Search for the cell housing the specified text and yield its [X, Y] center coordinate. 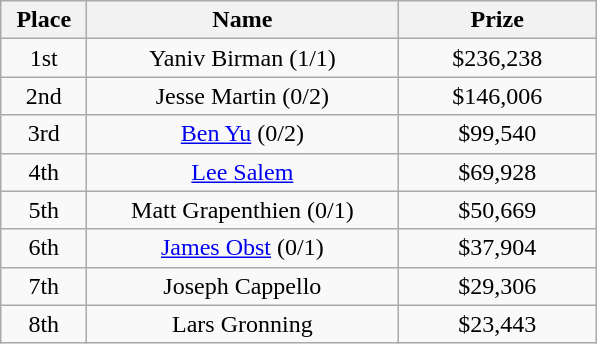
$236,238 [498, 58]
Name [242, 20]
Yaniv Birman (1/1) [242, 58]
Matt Grapenthien (0/1) [242, 210]
$69,928 [498, 172]
$29,306 [498, 286]
$99,540 [498, 134]
3rd [44, 134]
8th [44, 324]
Ben Yu (0/2) [242, 134]
$146,006 [498, 96]
Lars Gronning [242, 324]
Place [44, 20]
7th [44, 286]
$23,443 [498, 324]
James Obst (0/1) [242, 248]
Joseph Cappello [242, 286]
6th [44, 248]
4th [44, 172]
$50,669 [498, 210]
1st [44, 58]
$37,904 [498, 248]
Jesse Martin (0/2) [242, 96]
Lee Salem [242, 172]
Prize [498, 20]
2nd [44, 96]
5th [44, 210]
